Return the (X, Y) coordinate for the center point of the cell that contains the specified text.  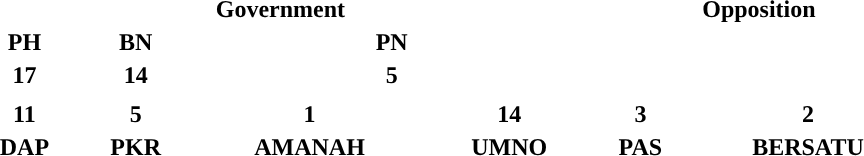
1 (309, 114)
PN (391, 42)
BN (136, 42)
3 (640, 114)
